Identify which cell holds the provided text, then report its (x, y) central coordinate. 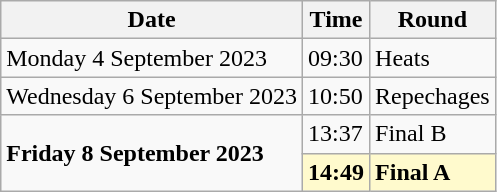
Monday 4 September 2023 (152, 58)
Final B (433, 134)
13:37 (336, 134)
Repechages (433, 96)
Heats (433, 58)
Friday 8 September 2023 (152, 153)
10:50 (336, 96)
Round (433, 20)
14:49 (336, 172)
Final A (433, 172)
Wednesday 6 September 2023 (152, 96)
Date (152, 20)
Time (336, 20)
09:30 (336, 58)
